Locate the cell with the specified text and output its (X, Y) center coordinate. 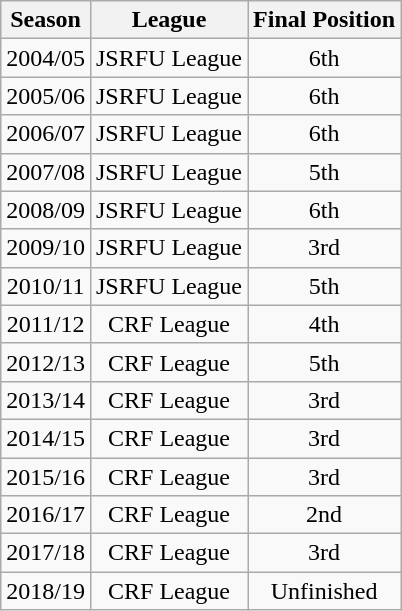
League (168, 20)
2011/12 (46, 324)
2010/11 (46, 286)
2013/14 (46, 400)
2004/05 (46, 58)
2017/18 (46, 553)
Final Position (324, 20)
Unfinished (324, 591)
2008/09 (46, 210)
4th (324, 324)
2nd (324, 515)
2005/06 (46, 96)
2018/19 (46, 591)
2012/13 (46, 362)
2009/10 (46, 248)
2016/17 (46, 515)
2006/07 (46, 134)
2007/08 (46, 172)
Season (46, 20)
2014/15 (46, 438)
2015/16 (46, 477)
